Return (X, Y) of the center of cell containing provided text 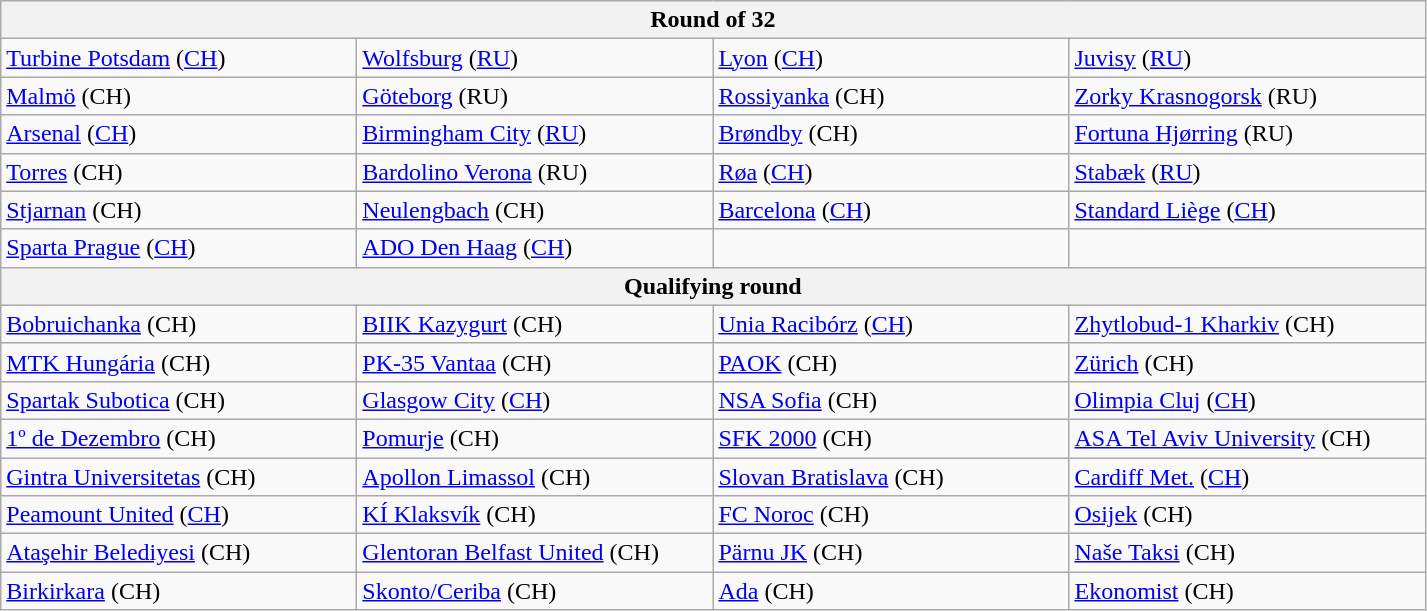
Malmö (CH) (179, 96)
Stjarnan (CH) (179, 210)
Olimpia Cluj (CH) (1247, 400)
Ekonomist (CH) (1247, 591)
Pärnu JK (CH) (891, 553)
1º de Dezembro (CH) (179, 438)
Gintra Universitetas (CH) (179, 477)
Zürich (CH) (1247, 362)
Torres (CH) (179, 172)
Pomurje (CH) (535, 438)
Standard Liège (CH) (1247, 210)
Sparta Prague (CH) (179, 248)
Peamount United (CH) (179, 515)
Rossiyanka (CH) (891, 96)
Barcelona (CH) (891, 210)
Arsenal (CH) (179, 134)
Spartak Subotica (CH) (179, 400)
Cardiff Met. (CH) (1247, 477)
Glentoran Belfast United (CH) (535, 553)
Juvisy (RU) (1247, 58)
Glasgow City (CH) (535, 400)
BIIK Kazygurt (CH) (535, 324)
Zorky Krasnogorsk (RU) (1247, 96)
Neulengbach (CH) (535, 210)
Apollon Limassol (CH) (535, 477)
Round of 32 (713, 20)
Birmingham City (RU) (535, 134)
Unia Racibórz (CH) (891, 324)
KÍ Klaksvík (CH) (535, 515)
ASA Tel Aviv University (CH) (1247, 438)
ADO Den Haag (CH) (535, 248)
PAOK (CH) (891, 362)
Bobruichanka (CH) (179, 324)
NSA Sofia (CH) (891, 400)
Ataşehir Belediyesi (CH) (179, 553)
Qualifying round (713, 286)
Ada (CH) (891, 591)
PK-35 Vantaa (CH) (535, 362)
Røa (CH) (891, 172)
Zhytlobud-1 Kharkiv (CH) (1247, 324)
SFK 2000 (CH) (891, 438)
MTK Hungária (CH) (179, 362)
Turbine Potsdam (CH) (179, 58)
Fortuna Hjørring (RU) (1247, 134)
Skonto/Ceriba (CH) (535, 591)
Göteborg (RU) (535, 96)
FC Noroc (CH) (891, 515)
Slovan Bratislava (CH) (891, 477)
Naše Taksi (CH) (1247, 553)
Lyon (CH) (891, 58)
Birkirkara (CH) (179, 591)
Brøndby (CH) (891, 134)
Osijek (CH) (1247, 515)
Stabæk (RU) (1247, 172)
Wolfsburg (RU) (535, 58)
Bardolino Verona (RU) (535, 172)
